From the cell containing the given text, extract its center point as (x, y) coordinate. 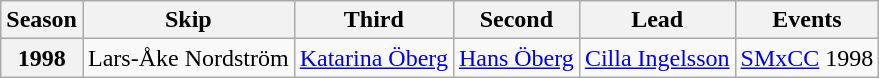
Lead (657, 20)
Skip (188, 20)
Events (807, 20)
Hans Öberg (516, 58)
Cilla Ingelsson (657, 58)
Katarina Öberg (374, 58)
Second (516, 20)
Lars-Åke Nordström (188, 58)
1998 (42, 58)
Season (42, 20)
SMxCC 1998 (807, 58)
Third (374, 20)
